Scan for the cell matching the given text and deliver its (X, Y) coordinate at center. 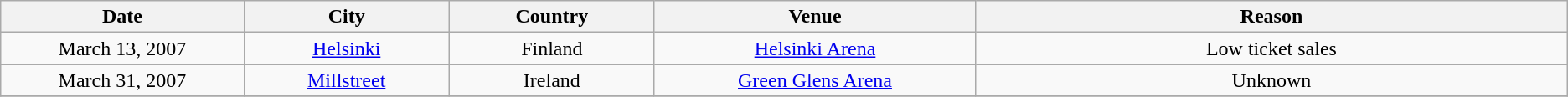
Millstreet (347, 80)
Venue (814, 17)
City (347, 17)
March 31, 2007 (122, 80)
Green Glens Arena (814, 80)
Country (551, 17)
Date (122, 17)
Finland (551, 48)
Reason (1271, 17)
March 13, 2007 (122, 48)
Helsinki (347, 48)
Unknown (1271, 80)
Helsinki Arena (814, 48)
Low ticket sales (1271, 48)
Ireland (551, 80)
